Detect which cell encompasses the target text, then output its [x, y] center coordinate. 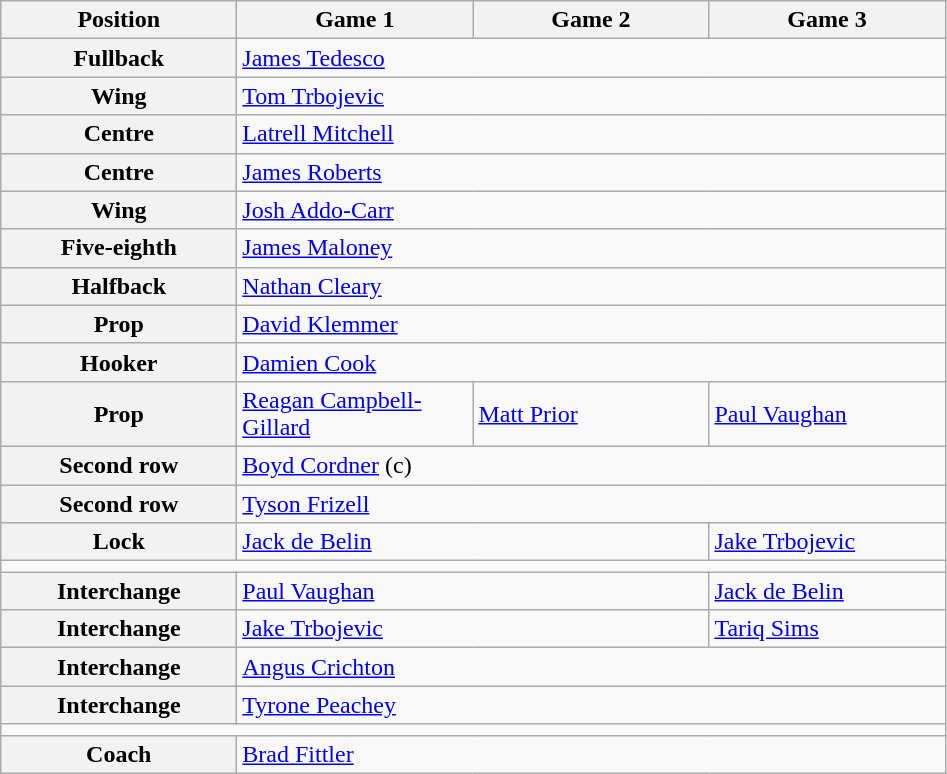
Tom Trbojevic [591, 96]
James Roberts [591, 172]
Boyd Cordner (c) [591, 465]
Tyrone Peachey [591, 705]
Fullback [119, 58]
Angus Crichton [591, 667]
Latrell Mitchell [591, 134]
Game 1 [355, 20]
Coach [119, 754]
Matt Prior [591, 414]
Reagan Campbell-Gillard [355, 414]
James Maloney [591, 248]
Position [119, 20]
Hooker [119, 362]
Lock [119, 542]
Damien Cook [591, 362]
Five-eighth [119, 248]
Nathan Cleary [591, 286]
Tyson Frizell [591, 503]
Tariq Sims [827, 629]
Halfback [119, 286]
Brad Fittler [591, 754]
Josh Addo-Carr [591, 210]
David Klemmer [591, 324]
James Tedesco [591, 58]
Game 3 [827, 20]
Game 2 [591, 20]
